Pinpoint the cell where the given text exists, returning its (x, y) midpoint coordinate. 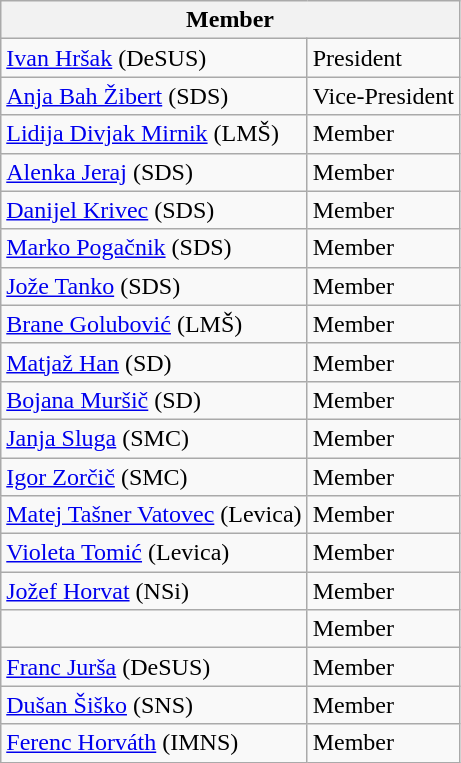
Vice-President (383, 96)
Danijel Krivec (SDS) (154, 210)
Janja Sluga (SMC) (154, 438)
Franc Jurša (DeSUS) (154, 667)
Jožef Horvat (NSi) (154, 591)
Bojana Muršič (SD) (154, 400)
Matjaž Han (SD) (154, 362)
Dušan Šiško (SNS) (154, 705)
Igor Zorčič (SMC) (154, 477)
Alenka Jeraj (SDS) (154, 172)
Anja Bah Žibert (SDS) (154, 96)
Ivan Hršak (DeSUS) (154, 58)
Ferenc Horváth (IMNS) (154, 743)
Brane Golubović (LMŠ) (154, 324)
Violeta Tomić (Levica) (154, 553)
Lidija Divjak Mirnik (LMŠ) (154, 134)
Marko Pogačnik (SDS) (154, 248)
Jože Tanko (SDS) (154, 286)
Matej Tašner Vatovec (Levica) (154, 515)
President (383, 58)
